Output the [X, Y] coordinate of the center of the cell containing the given text.  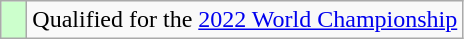
Qualified for the 2022 World Championship [245, 20]
